Detect which cell encompasses the target text, then output its [x, y] center coordinate. 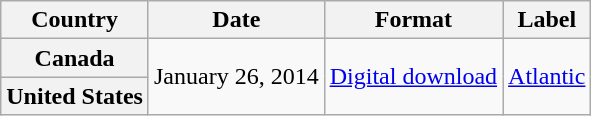
Country [75, 20]
Digital download [413, 77]
United States [75, 96]
Canada [75, 58]
Format [413, 20]
Date [236, 20]
January 26, 2014 [236, 77]
Label [547, 20]
Atlantic [547, 77]
